Extract the (X, Y) coordinate from the center of the cell holding the provided text.  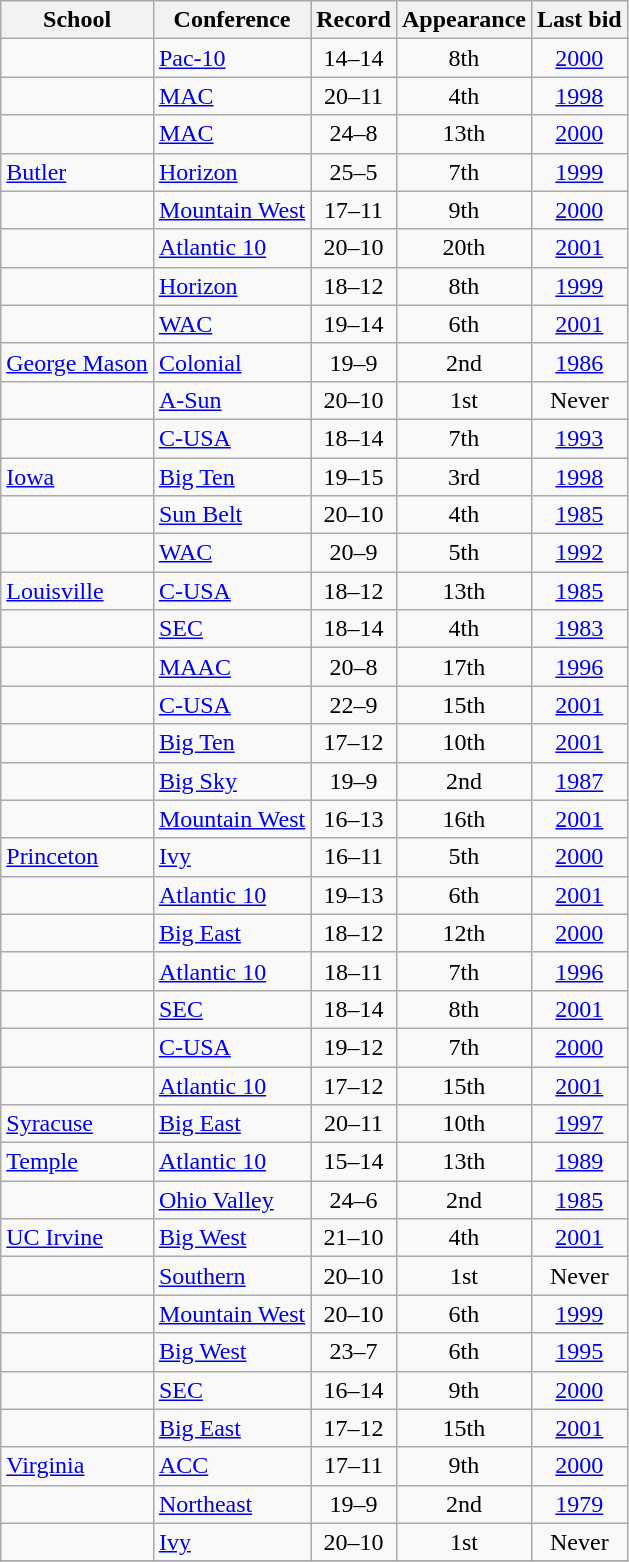
1983 (579, 629)
19–15 (354, 477)
17th (464, 667)
Princeton (78, 857)
25–5 (354, 172)
16–14 (354, 1390)
24–6 (354, 1200)
1997 (579, 1124)
Ohio Valley (232, 1200)
Appearance (464, 20)
UC Irvine (78, 1238)
Southern (232, 1276)
Butler (78, 172)
19–12 (354, 1047)
20–9 (354, 553)
Big Sky (232, 781)
1986 (579, 362)
1979 (579, 1504)
Temple (78, 1162)
12th (464, 933)
16th (464, 819)
Colonial (232, 362)
Record (354, 20)
George Mason (78, 362)
Pac-10 (232, 58)
19–13 (354, 895)
16–11 (354, 857)
20–8 (354, 667)
School (78, 20)
1989 (579, 1162)
Louisville (78, 591)
Iowa (78, 477)
MAAC (232, 667)
14–14 (354, 58)
A-Sun (232, 400)
Northeast (232, 1504)
1987 (579, 781)
23–7 (354, 1352)
1993 (579, 438)
24–8 (354, 134)
22–9 (354, 705)
Last bid (579, 20)
3rd (464, 477)
Sun Belt (232, 515)
Syracuse (78, 1124)
1995 (579, 1352)
Virginia (78, 1466)
15–14 (354, 1162)
Conference (232, 20)
19–14 (354, 324)
1992 (579, 553)
20th (464, 248)
16–13 (354, 819)
21–10 (354, 1238)
ACC (232, 1466)
18–11 (354, 971)
